Capture the cell that displays the provided text and extract its [X, Y] central coordinate. 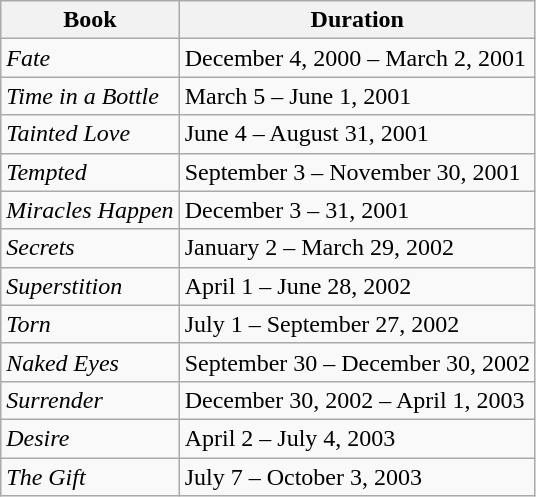
Torn [90, 324]
January 2 – March 29, 2002 [357, 248]
Surrender [90, 400]
December 30, 2002 – April 1, 2003 [357, 400]
Tempted [90, 172]
Tainted Love [90, 134]
June 4 – August 31, 2001 [357, 134]
March 5 – June 1, 2001 [357, 96]
September 30 – December 30, 2002 [357, 362]
April 2 – July 4, 2003 [357, 438]
Duration [357, 20]
Fate [90, 58]
Desire [90, 438]
December 4, 2000 – March 2, 2001 [357, 58]
Secrets [90, 248]
Superstition [90, 286]
The Gift [90, 477]
September 3 – November 30, 2001 [357, 172]
Time in a Bottle [90, 96]
April 1 – June 28, 2002 [357, 286]
December 3 – 31, 2001 [357, 210]
Book [90, 20]
July 7 – October 3, 2003 [357, 477]
Naked Eyes [90, 362]
July 1 – September 27, 2002 [357, 324]
Miracles Happen [90, 210]
